Detect which cell encompasses the target text, then output its (x, y) center coordinate. 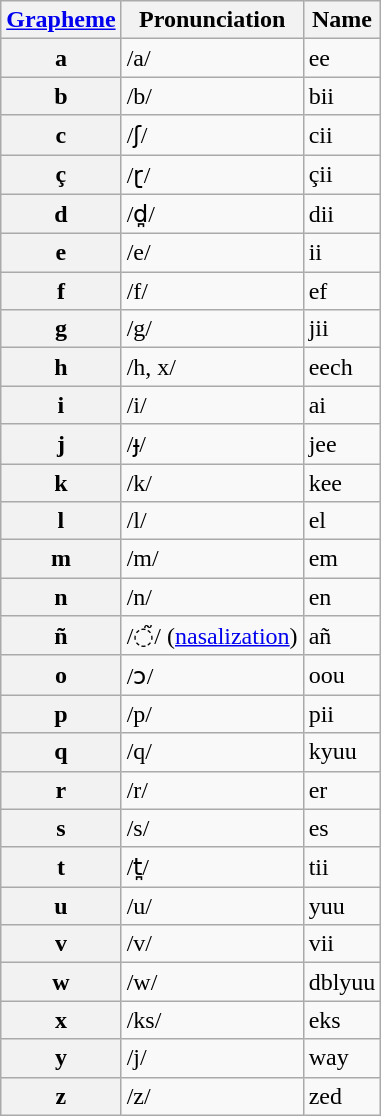
/p/ (212, 714)
çii (342, 174)
/m/ (212, 559)
Grapheme (61, 20)
/l/ (212, 521)
e (61, 253)
jii (342, 329)
/g/ (212, 329)
f (61, 291)
em (342, 559)
/n/ (212, 597)
/j/ (212, 1058)
kyuu (342, 752)
/f/ (212, 291)
p (61, 714)
vii (342, 944)
/r/ (212, 790)
ee (342, 58)
/v/ (212, 944)
/w/ (212, 982)
o (61, 675)
way (342, 1058)
tii (342, 867)
ç (61, 174)
bii (342, 96)
es (342, 828)
añ (342, 636)
d (61, 214)
c (61, 135)
el (342, 521)
/a/ (212, 58)
/s/ (212, 828)
/◌̃/ (nasalization) (212, 636)
i (61, 405)
ñ (61, 636)
cii (342, 135)
/k/ (212, 483)
ii (342, 253)
x (61, 1020)
/e/ (212, 253)
er (342, 790)
/z/ (212, 1096)
/b/ (212, 96)
Name (342, 20)
eks (342, 1020)
z (61, 1096)
q (61, 752)
dii (342, 214)
/h, x/ (212, 367)
/q/ (212, 752)
/i/ (212, 405)
/d̪/ (212, 214)
h (61, 367)
k (61, 483)
/ɔ/ (212, 675)
eech (342, 367)
l (61, 521)
/ɟ/ (212, 444)
g (61, 329)
/ʃ/ (212, 135)
jee (342, 444)
n (61, 597)
/u/ (212, 906)
ai (342, 405)
/ɽ/ (212, 174)
ef (342, 291)
y (61, 1058)
j (61, 444)
s (61, 828)
zed (342, 1096)
kee (342, 483)
Pronunciation (212, 20)
v (61, 944)
pii (342, 714)
u (61, 906)
r (61, 790)
b (61, 96)
t (61, 867)
w (61, 982)
/ks/ (212, 1020)
m (61, 559)
en (342, 597)
oou (342, 675)
a (61, 58)
dblyuu (342, 982)
yuu (342, 906)
/t̪/ (212, 867)
